Locate the cell with the specified text and output its [x, y] center coordinate. 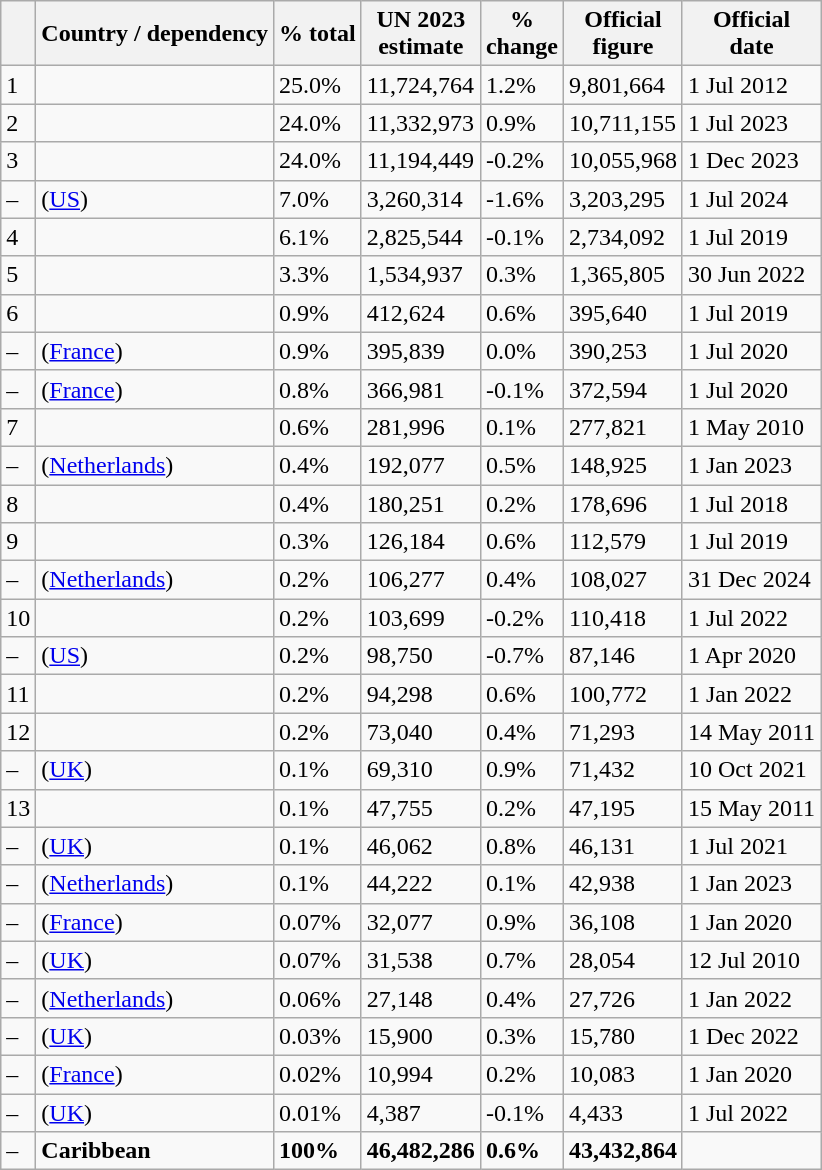
10,711,155 [622, 123]
10 [18, 618]
100,772 [622, 694]
281,996 [420, 427]
69,310 [420, 770]
3,203,295 [622, 199]
27,148 [420, 998]
47,755 [420, 808]
42,938 [622, 884]
31,538 [420, 960]
47,195 [622, 808]
110,418 [622, 618]
15 May 2011 [751, 808]
6 [18, 313]
11,194,449 [420, 161]
11,724,764 [420, 85]
4 [18, 237]
Officialdate [751, 34]
31 Dec 2024 [751, 580]
1 May 2010 [751, 427]
-0.7% [522, 656]
46,062 [420, 846]
103,699 [420, 618]
11,332,973 [420, 123]
10,994 [420, 1074]
2,825,544 [420, 237]
15,780 [622, 1036]
-1.6% [522, 199]
106,277 [420, 580]
71,293 [622, 732]
3 [18, 161]
395,839 [420, 351]
7 [18, 427]
Officialfigure [622, 34]
0.5% [522, 465]
11 [18, 694]
10 Oct 2021 [751, 770]
1 Jul 2018 [751, 503]
1 Jul 2012 [751, 85]
6.1% [318, 237]
98,750 [420, 656]
178,696 [622, 503]
3,260,314 [420, 199]
32,077 [420, 922]
108,027 [622, 580]
4,433 [622, 1113]
1 Jul 2023 [751, 123]
192,077 [420, 465]
46,131 [622, 846]
0.06% [318, 998]
15,900 [420, 1036]
Caribbean [155, 1151]
0.0% [522, 351]
395,640 [622, 313]
12 Jul 2010 [751, 960]
1 [18, 85]
366,981 [420, 389]
180,251 [420, 503]
3.3% [318, 275]
27,726 [622, 998]
4,387 [420, 1113]
13 [18, 808]
73,040 [420, 732]
100% [318, 1151]
36,108 [622, 922]
7.0% [318, 199]
1 Apr 2020 [751, 656]
10,083 [622, 1074]
12 [18, 732]
126,184 [420, 542]
71,432 [622, 770]
0.02% [318, 1074]
10,055,968 [622, 161]
5 [18, 275]
1,365,805 [622, 275]
25.0% [318, 85]
112,579 [622, 542]
28,054 [622, 960]
43,432,864 [622, 1151]
0.7% [522, 960]
390,253 [622, 351]
1 Jul 2024 [751, 199]
1,534,937 [420, 275]
%change [522, 34]
2 [18, 123]
1 Dec 2022 [751, 1036]
46,482,286 [420, 1151]
9 [18, 542]
0.03% [318, 1036]
0.01% [318, 1113]
277,821 [622, 427]
1.2% [522, 85]
30 Jun 2022 [751, 275]
87,146 [622, 656]
1 Jul 2021 [751, 846]
372,594 [622, 389]
% total [318, 34]
44,222 [420, 884]
14 May 2011 [751, 732]
UN 2023estimate [420, 34]
94,298 [420, 694]
8 [18, 503]
412,624 [420, 313]
1 Dec 2023 [751, 161]
Country / dependency [155, 34]
148,925 [622, 465]
9,801,664 [622, 85]
2,734,092 [622, 237]
